Scan for the cell matching the given text and deliver its (x, y) coordinate at center. 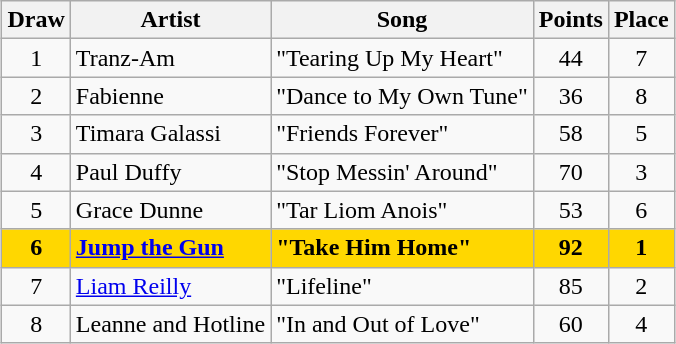
36 (570, 96)
"Take Him Home" (402, 248)
44 (570, 58)
58 (570, 134)
Tranz-Am (170, 58)
"In and Out of Love" (402, 324)
"Stop Messin' Around" (402, 172)
"Dance to My Own Tune" (402, 96)
70 (570, 172)
Place (641, 20)
92 (570, 248)
53 (570, 210)
"Lifeline" (402, 286)
Artist (170, 20)
Leanne and Hotline (170, 324)
"Tar Liom Anois" (402, 210)
85 (570, 286)
60 (570, 324)
Grace Dunne (170, 210)
Jump the Gun (170, 248)
"Tearing Up My Heart" (402, 58)
Points (570, 20)
Song (402, 20)
Timara Galassi (170, 134)
Paul Duffy (170, 172)
Draw (36, 20)
Fabienne (170, 96)
"Friends Forever" (402, 134)
Liam Reilly (170, 286)
